For the text-containing cell, return its midpoint in (X, Y) coordinate format. 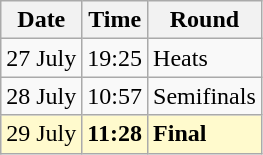
Date (42, 20)
29 July (42, 134)
11:28 (115, 134)
Round (205, 20)
10:57 (115, 96)
Heats (205, 58)
Final (205, 134)
19:25 (115, 58)
Semifinals (205, 96)
Time (115, 20)
27 July (42, 58)
28 July (42, 96)
